Scan for the cell matching the given text and deliver its [X, Y] coordinate at center. 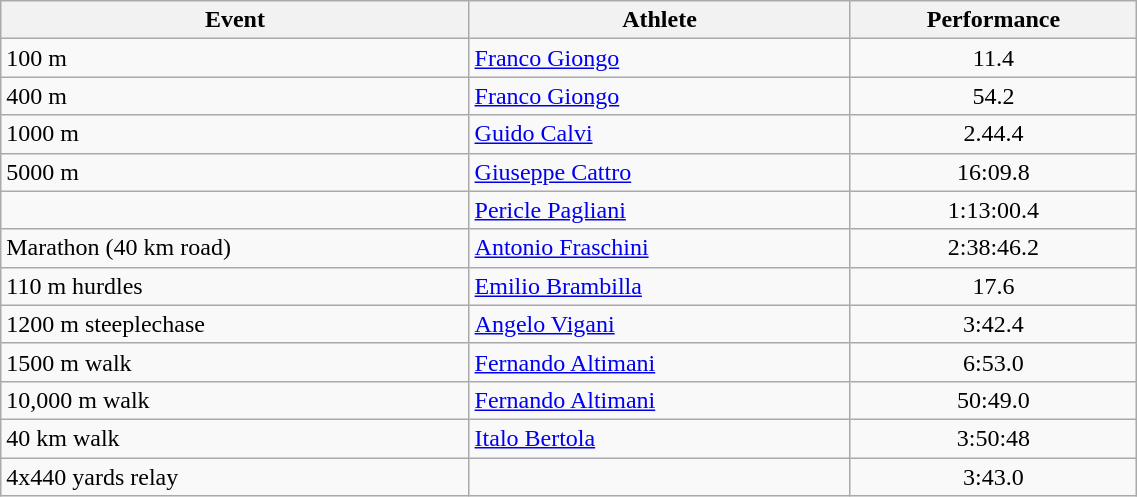
1200 m steeplechase [235, 324]
Emilio Brambilla [660, 286]
4x440 yards relay [235, 477]
3:50:48 [994, 438]
Giuseppe Cattro [660, 172]
40 km walk [235, 438]
Antonio Fraschini [660, 248]
Angelo Vigani [660, 324]
Athlete [660, 20]
10,000 m walk [235, 400]
1000 m [235, 134]
1500 m walk [235, 362]
Italo Bertola [660, 438]
3:42.4 [994, 324]
17.6 [994, 286]
6:53.0 [994, 362]
Guido Calvi [660, 134]
Event [235, 20]
110 m hurdles [235, 286]
Pericle Pagliani [660, 210]
54.2 [994, 96]
1:13:00.4 [994, 210]
5000 m [235, 172]
11.4 [994, 58]
Marathon (40 km road) [235, 248]
Performance [994, 20]
100 m [235, 58]
2.44.4 [994, 134]
3:43.0 [994, 477]
50:49.0 [994, 400]
400 m [235, 96]
2:38:46.2 [994, 248]
16:09.8 [994, 172]
